Return the (X, Y) coordinate for the center point of the cell that contains the specified text.  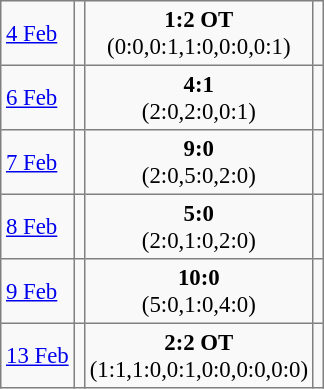
9 Feb (38, 291)
10:0(5:0,1:0,4:0) (198, 291)
13 Feb (38, 355)
1:2 OT(0:0,0:1,1:0,0:0,0:1) (198, 33)
8 Feb (38, 226)
7 Feb (38, 162)
4 Feb (38, 33)
6 Feb (38, 97)
4:1(2:0,2:0,0:1) (198, 97)
2:2 OT(1:1,1:0,0:1,0:0,0:0,0:0) (198, 355)
5:0(2:0,1:0,2:0) (198, 226)
9:0(2:0,5:0,2:0) (198, 162)
